Locate the cell with the specified text and output its [X, Y] center coordinate. 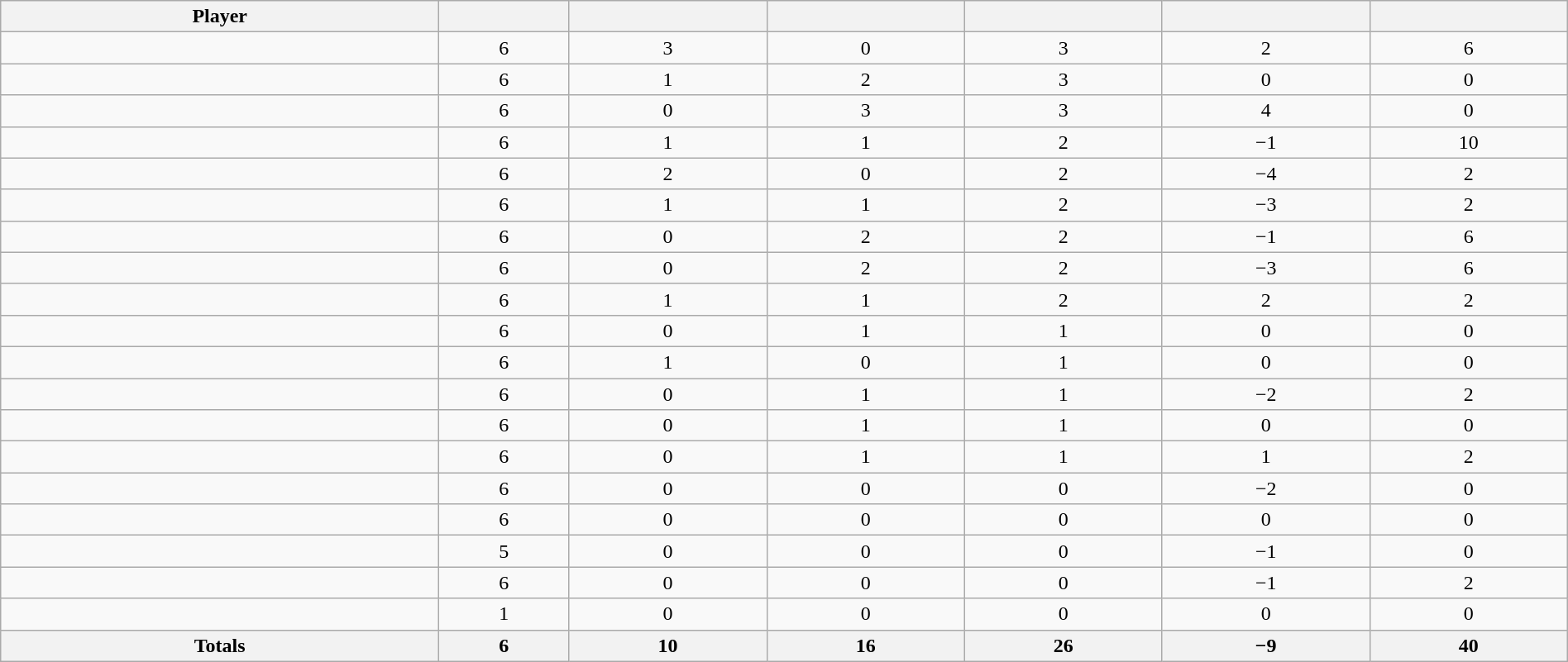
−4 [1265, 174]
5 [504, 551]
−9 [1265, 645]
26 [1064, 645]
Player [220, 17]
4 [1265, 111]
Totals [220, 645]
16 [865, 645]
40 [1469, 645]
